Detect which cell encompasses the target text, then output its (X, Y) center coordinate. 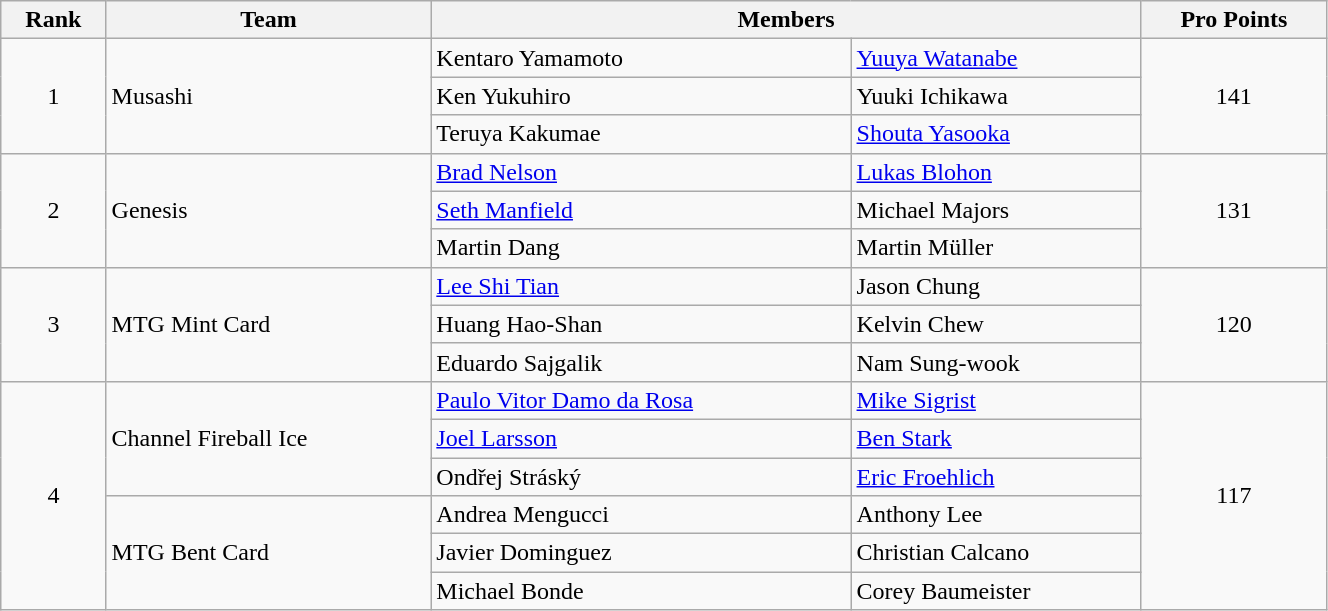
Jason Chung (996, 286)
Eric Froehlich (996, 477)
Lee Shi Tian (641, 286)
Eduardo Sajgalik (641, 362)
120 (1234, 324)
Shouta Yasooka (996, 134)
Javier Dominguez (641, 553)
Yuuya Watanabe (996, 58)
Yuuki Ichikawa (996, 96)
Mike Sigrist (996, 400)
117 (1234, 495)
Musashi (268, 96)
Kentaro Yamamoto (641, 58)
Teruya Kakumae (641, 134)
Corey Baumeister (996, 591)
2 (54, 210)
131 (1234, 210)
Michael Bonde (641, 591)
Anthony Lee (996, 515)
Paulo Vitor Damo da Rosa (641, 400)
Martin Dang (641, 248)
Martin Müller (996, 248)
Andrea Mengucci (641, 515)
Ben Stark (996, 438)
Channel Fireball Ice (268, 438)
Ken Yukuhiro (641, 96)
Seth Manfield (641, 210)
141 (1234, 96)
Michael Majors (996, 210)
Rank (54, 20)
Huang Hao-Shan (641, 324)
Nam Sung-wook (996, 362)
Christian Calcano (996, 553)
MTG Mint Card (268, 324)
Joel Larsson (641, 438)
3 (54, 324)
Brad Nelson (641, 172)
Pro Points (1234, 20)
Team (268, 20)
Ondřej Stráský (641, 477)
MTG Bent Card (268, 553)
Kelvin Chew (996, 324)
Members (786, 20)
Genesis (268, 210)
4 (54, 495)
1 (54, 96)
Lukas Blohon (996, 172)
